Capture the cell that displays the provided text and extract its [x, y] central coordinate. 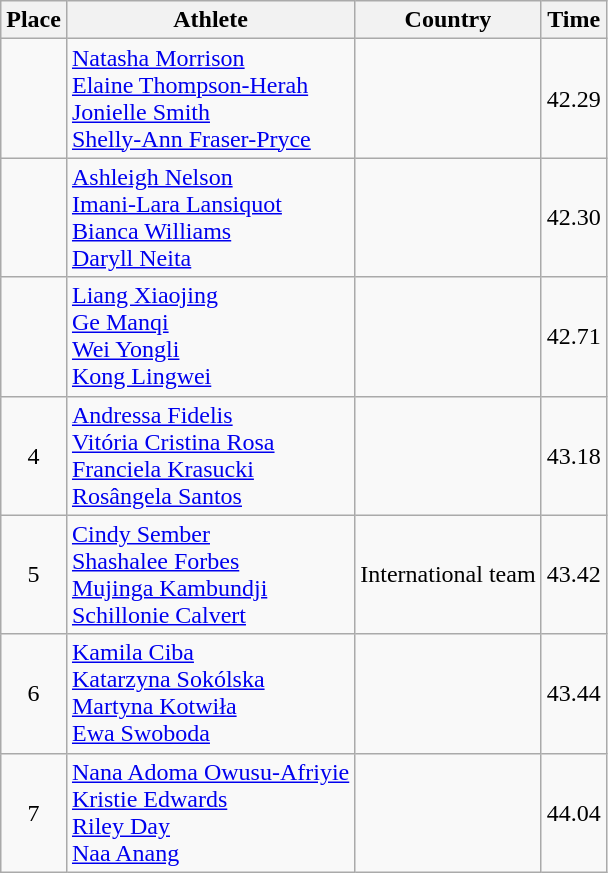
Andressa FidelisVitória Cristina RosaFranciela KrasuckiRosângela Santos [210, 456]
7 [34, 812]
Kamila CibaKatarzyna SokólskaMartyna KotwiłaEwa Swoboda [210, 694]
6 [34, 694]
44.04 [574, 812]
4 [34, 456]
International team [448, 574]
43.18 [574, 456]
42.71 [574, 336]
5 [34, 574]
Cindy SemberShashalee ForbesMujinga KambundjiSchillonie Calvert [210, 574]
42.30 [574, 218]
Time [574, 20]
42.29 [574, 98]
Place [34, 20]
Ashleigh NelsonImani-Lara LansiquotBianca WilliamsDaryll Neita [210, 218]
43.42 [574, 574]
Country [448, 20]
Liang XiaojingGe ManqiWei YongliKong Lingwei [210, 336]
Nana Adoma Owusu-AfriyieKristie EdwardsRiley DayNaa Anang [210, 812]
Natasha MorrisonElaine Thompson-HerahJonielle SmithShelly-Ann Fraser-Pryce [210, 98]
43.44 [574, 694]
Athlete [210, 20]
